Provide the (X, Y) coordinate of the cell's center where the given text is located.  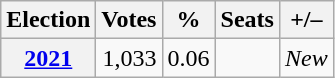
Election (48, 20)
% (188, 20)
0.06 (188, 58)
New (306, 58)
Votes (129, 20)
1,033 (129, 58)
Seats (247, 20)
2021 (48, 58)
+/– (306, 20)
